Extract the [X, Y] coordinate from the center of the cell holding the provided text.  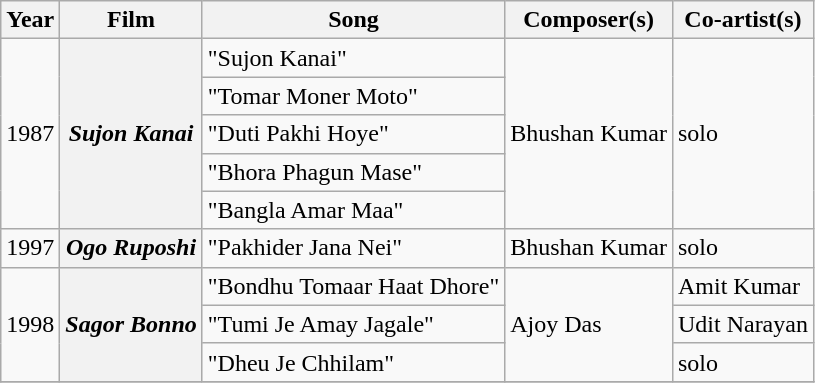
"Tumi Je Amay Jagale" [353, 324]
"Duti Pakhi Hoye" [353, 134]
Song [353, 20]
Ajoy Das [589, 324]
"Bhora Phagun Mase" [353, 172]
Co-artist(s) [742, 20]
"Tomar Moner Moto" [353, 96]
Composer(s) [589, 20]
1997 [30, 248]
1987 [30, 134]
Sagor Bonno [131, 324]
1998 [30, 324]
Year [30, 20]
Film [131, 20]
Sujon Kanai [131, 134]
"Sujon Kanai" [353, 58]
Udit Narayan [742, 324]
"Dheu Je Chhilam" [353, 362]
"Pakhider Jana Nei" [353, 248]
"Bondhu Tomaar Haat Dhore" [353, 286]
"Bangla Amar Maa" [353, 210]
Ogo Ruposhi [131, 248]
Amit Kumar [742, 286]
